From the cell containing the given text, extract its center point as [X, Y] coordinate. 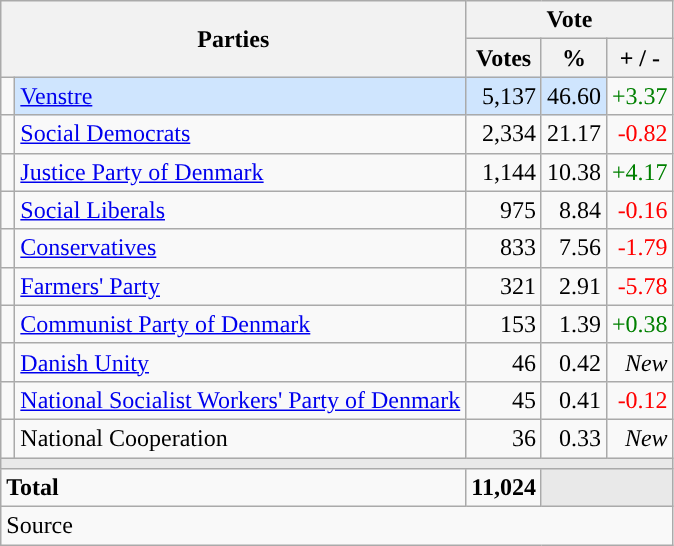
0.33 [574, 438]
10.38 [574, 172]
Venstre [240, 96]
+4.17 [640, 172]
36 [504, 438]
2.91 [574, 286]
8.84 [574, 210]
Votes [504, 58]
975 [504, 210]
Social Democrats [240, 134]
Farmers' Party [240, 286]
National Cooperation [240, 438]
-0.12 [640, 400]
321 [504, 286]
0.42 [574, 362]
Vote [570, 20]
153 [504, 324]
7.56 [574, 248]
21.17 [574, 134]
Total [234, 488]
-0.16 [640, 210]
Parties [234, 39]
1,144 [504, 172]
5,137 [504, 96]
Justice Party of Denmark [240, 172]
Conservatives [240, 248]
46.60 [574, 96]
Social Liberals [240, 210]
2,334 [504, 134]
833 [504, 248]
11,024 [504, 488]
Source [337, 526]
+0.38 [640, 324]
+ / - [640, 58]
-1.79 [640, 248]
46 [504, 362]
1.39 [574, 324]
-0.82 [640, 134]
Communist Party of Denmark [240, 324]
0.41 [574, 400]
-5.78 [640, 286]
% [574, 58]
National Socialist Workers' Party of Denmark [240, 400]
Danish Unity [240, 362]
+3.37 [640, 96]
45 [504, 400]
